Identify which cell holds the provided text, then report its (X, Y) central coordinate. 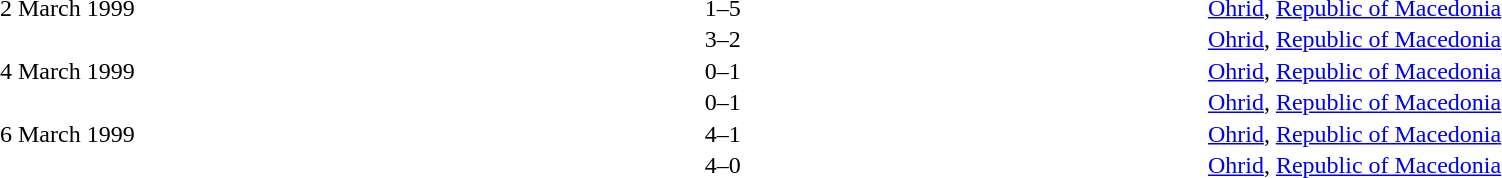
4–1 (723, 134)
3–2 (723, 39)
